Extract the [X, Y] coordinate from the center of the cell holding the provided text.  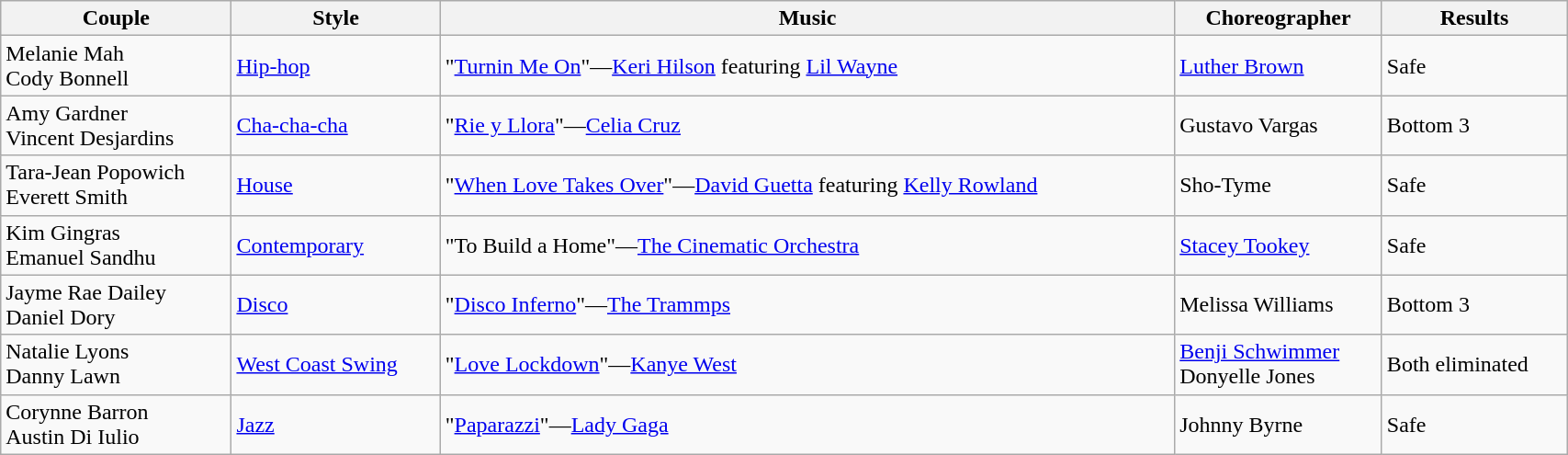
Contemporary [336, 245]
Jazz [336, 425]
Couple [116, 18]
"Turnin Me On"—Keri Hilson featuring Lil Wayne [807, 66]
"Love Lockdown"—Kanye West [807, 364]
Jayme Rae DaileyDaniel Dory [116, 305]
Choreographer [1279, 18]
Disco [336, 305]
Luther Brown [1279, 66]
Melissa Williams [1279, 305]
Tara-Jean PopowichEverett Smith [116, 186]
Style [336, 18]
"Rie y Llora"—Celia Cruz [807, 125]
House [336, 186]
Results [1473, 18]
Kim GingrasEmanuel Sandhu [116, 245]
Gustavo Vargas [1279, 125]
"Paparazzi"—Lady Gaga [807, 425]
Hip-hop [336, 66]
"To Build a Home"—The Cinematic Orchestra [807, 245]
Corynne BarronAustin Di Iulio [116, 425]
"Disco Inferno"—The Trammps [807, 305]
Benji SchwimmerDonyelle Jones [1279, 364]
Cha-cha-cha [336, 125]
"When Love Takes Over"—David Guetta featuring Kelly Rowland [807, 186]
Music [807, 18]
Melanie MahCody Bonnell [116, 66]
Both eliminated [1473, 364]
West Coast Swing [336, 364]
Johnny Byrne [1279, 425]
Stacey Tookey [1279, 245]
Sho-Tyme [1279, 186]
Amy GardnerVincent Desjardins [116, 125]
Natalie LyonsDanny Lawn [116, 364]
